Capture the cell that displays the provided text and extract its [X, Y] central coordinate. 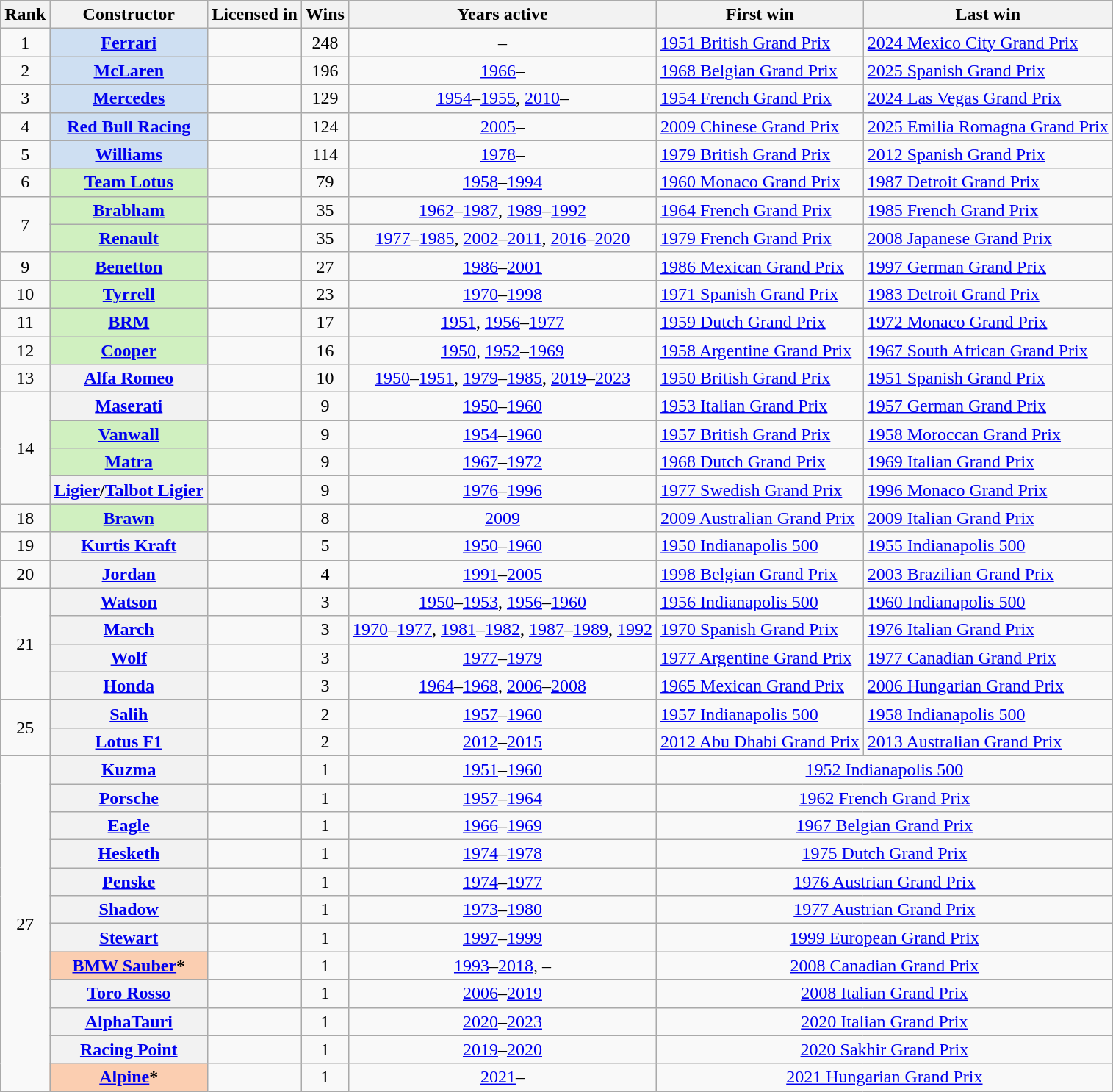
1959 Dutch Grand Prix [760, 322]
Wins [325, 15]
1965 Mexican Grand Prix [760, 686]
Constructor [129, 15]
1950 Indianapolis 500 [760, 546]
1967–1972 [503, 462]
1951 Spanish Grand Prix [987, 378]
19 [25, 546]
2013 Australian Grand Prix [987, 741]
18 [25, 518]
Porsche [129, 797]
1951, 1956–1977 [503, 322]
2012 Abu Dhabi Grand Prix [760, 741]
1978– [503, 154]
2025 Spanish Grand Prix [987, 71]
124 [325, 126]
Kuzma [129, 769]
1950, 1952–1969 [503, 351]
1960 Monaco Grand Prix [760, 182]
Team Lotus [129, 182]
1996 Monaco Grand Prix [987, 490]
Vanwall [129, 434]
6 [25, 182]
114 [325, 154]
2008 Canadian Grand Prix [885, 966]
7 [25, 224]
Cooper [129, 351]
1957–1960 [503, 714]
1986–2001 [503, 266]
2024 Mexico City Grand Prix [987, 43]
13 [25, 378]
1970–1977, 1981–1982, 1987–1989, 1992 [503, 630]
2021 Hungarian Grand Prix [885, 1077]
Racing Point [129, 1049]
1957 Indianapolis 500 [760, 714]
1971 Spanish Grand Prix [760, 294]
1977–1979 [503, 658]
1968 Belgian Grand Prix [760, 71]
11 [25, 322]
1977–1985, 2002–2011, 2016–2020 [503, 238]
First win [760, 15]
Shadow [129, 910]
1955 Indianapolis 500 [987, 546]
248 [325, 43]
Last win [987, 15]
1993–2018, – [503, 966]
1953 Italian Grand Prix [760, 406]
1957 British Grand Prix [760, 434]
2009 Italian Grand Prix [987, 518]
Eagle [129, 826]
2020 Italian Grand Prix [885, 1021]
Honda [129, 686]
2024 Las Vegas Grand Prix [987, 98]
Benetton [129, 266]
2012–2015 [503, 741]
1950–1953, 1956–1960 [503, 602]
1977 Austrian Grand Prix [885, 910]
1954 French Grand Prix [760, 98]
AlphaTauri [129, 1021]
McLaren [129, 71]
Jordan [129, 574]
1957–1964 [503, 797]
1991–2005 [503, 574]
Watson [129, 602]
Maserati [129, 406]
1950–1951, 1979–1985, 2019–2023 [503, 378]
16 [325, 351]
21 [25, 644]
Matra [129, 462]
1967 South African Grand Prix [987, 351]
2019–2020 [503, 1049]
196 [325, 71]
Lotus F1 [129, 741]
Williams [129, 154]
1976 Austrian Grand Prix [885, 882]
25 [25, 728]
Alpine* [129, 1077]
Penske [129, 882]
1970 Spanish Grand Prix [760, 630]
1958 Moroccan Grand Prix [987, 434]
1967 Belgian Grand Prix [885, 826]
1979 British Grand Prix [760, 154]
8 [325, 518]
1972 Monaco Grand Prix [987, 322]
1973–1980 [503, 910]
1998 Belgian Grand Prix [760, 574]
Ligier/Talbot Ligier [129, 490]
1964 French Grand Prix [760, 210]
1977 Canadian Grand Prix [987, 658]
Alfa Romeo [129, 378]
BRM [129, 322]
1950 British Grand Prix [760, 378]
1983 Detroit Grand Prix [987, 294]
2006–2019 [503, 994]
– [503, 43]
1986 Mexican Grand Prix [760, 266]
Hesketh [129, 854]
20 [25, 574]
Kurtis Kraft [129, 546]
1951–1960 [503, 769]
1976–1996 [503, 490]
1960 Indianapolis 500 [987, 602]
1970–1998 [503, 294]
Ferrari [129, 43]
Rank [25, 15]
14 [25, 448]
1962 French Grand Prix [885, 797]
1956 Indianapolis 500 [760, 602]
2006 Hungarian Grand Prix [987, 686]
1977 Swedish Grand Prix [760, 490]
1964–1968, 2006–2008 [503, 686]
2005– [503, 126]
1958 Indianapolis 500 [987, 714]
17 [325, 322]
Toro Rosso [129, 994]
March [129, 630]
1954–1960 [503, 434]
2012 Spanish Grand Prix [987, 154]
Licensed in [255, 15]
1974–1977 [503, 882]
1985 French Grand Prix [987, 210]
1999 European Grand Prix [885, 938]
1954–1955, 2010– [503, 98]
Renault [129, 238]
1975 Dutch Grand Prix [885, 854]
2008 Italian Grand Prix [885, 994]
2003 Brazilian Grand Prix [987, 574]
1987 Detroit Grand Prix [987, 182]
BMW Sauber* [129, 966]
1968 Dutch Grand Prix [760, 462]
129 [325, 98]
1966–1969 [503, 826]
2020 Sakhir Grand Prix [885, 1049]
1997 German Grand Prix [987, 266]
1952 Indianapolis 500 [885, 769]
1957 German Grand Prix [987, 406]
1962–1987, 1989–1992 [503, 210]
1951 British Grand Prix [760, 43]
2009 Australian Grand Prix [760, 518]
1958–1994 [503, 182]
12 [25, 351]
Brabham [129, 210]
1969 Italian Grand Prix [987, 462]
Tyrrell [129, 294]
Years active [503, 15]
2025 Emilia Romagna Grand Prix [987, 126]
1974–1978 [503, 854]
1958 Argentine Grand Prix [760, 351]
Wolf [129, 658]
Red Bull Racing [129, 126]
2009 [503, 518]
1979 French Grand Prix [760, 238]
1976 Italian Grand Prix [987, 630]
2021– [503, 1077]
79 [325, 182]
2008 Japanese Grand Prix [987, 238]
2020–2023 [503, 1021]
1997–1999 [503, 938]
Mercedes [129, 98]
1977 Argentine Grand Prix [760, 658]
1966– [503, 71]
Stewart [129, 938]
23 [325, 294]
2009 Chinese Grand Prix [760, 126]
Brawn [129, 518]
Salih [129, 714]
